Detect which cell encompasses the target text, then output its (X, Y) center coordinate. 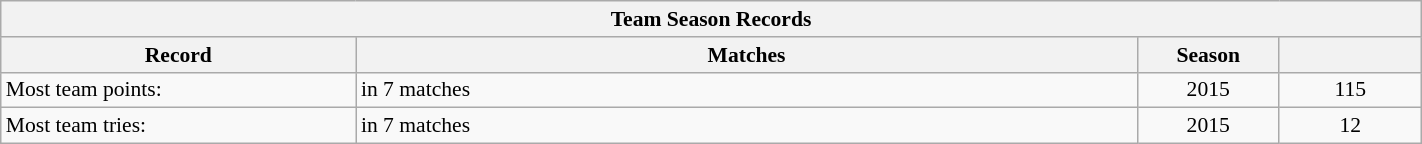
Record (178, 55)
115 (1350, 90)
Most team tries: (178, 126)
Most team points: (178, 90)
12 (1350, 126)
Team Season Records (711, 19)
Matches (746, 55)
Season (1208, 55)
